Provide the [X, Y] coordinate of the cell's center where the given text is located.  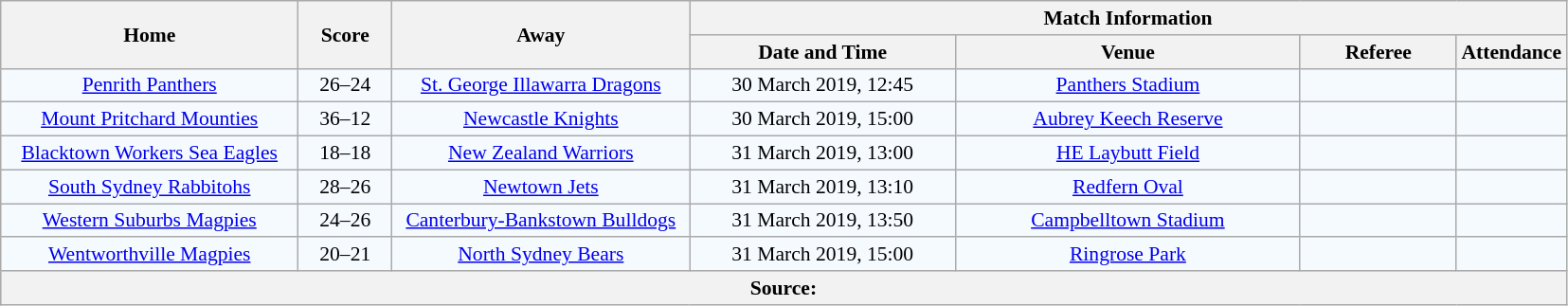
South Sydney Rabbitohs [150, 187]
Date and Time [822, 52]
Panthers Stadium [1128, 85]
31 March 2019, 13:50 [822, 221]
Attendance [1511, 52]
Match Information [1127, 18]
20–21 [345, 255]
Away [541, 34]
North Sydney Bears [541, 255]
36–12 [345, 119]
31 March 2019, 15:00 [822, 255]
26–24 [345, 85]
Penrith Panthers [150, 85]
Redfern Oval [1128, 187]
Ringrose Park [1128, 255]
31 March 2019, 13:00 [822, 153]
New Zealand Warriors [541, 153]
24–26 [345, 221]
St. George Illawarra Dragons [541, 85]
Aubrey Keech Reserve [1128, 119]
HE Laybutt Field [1128, 153]
Campbelltown Stadium [1128, 221]
31 March 2019, 13:10 [822, 187]
Referee [1378, 52]
Newcastle Knights [541, 119]
18–18 [345, 153]
Blacktown Workers Sea Eagles [150, 153]
Venue [1128, 52]
Newtown Jets [541, 187]
Wentworthville Magpies [150, 255]
Mount Pritchard Mounties [150, 119]
28–26 [345, 187]
30 March 2019, 12:45 [822, 85]
Source: [784, 288]
30 March 2019, 15:00 [822, 119]
Score [345, 34]
Home [150, 34]
Western Suburbs Magpies [150, 221]
Canterbury-Bankstown Bulldogs [541, 221]
